Pinpoint the cell where the given text exists, returning its (x, y) midpoint coordinate. 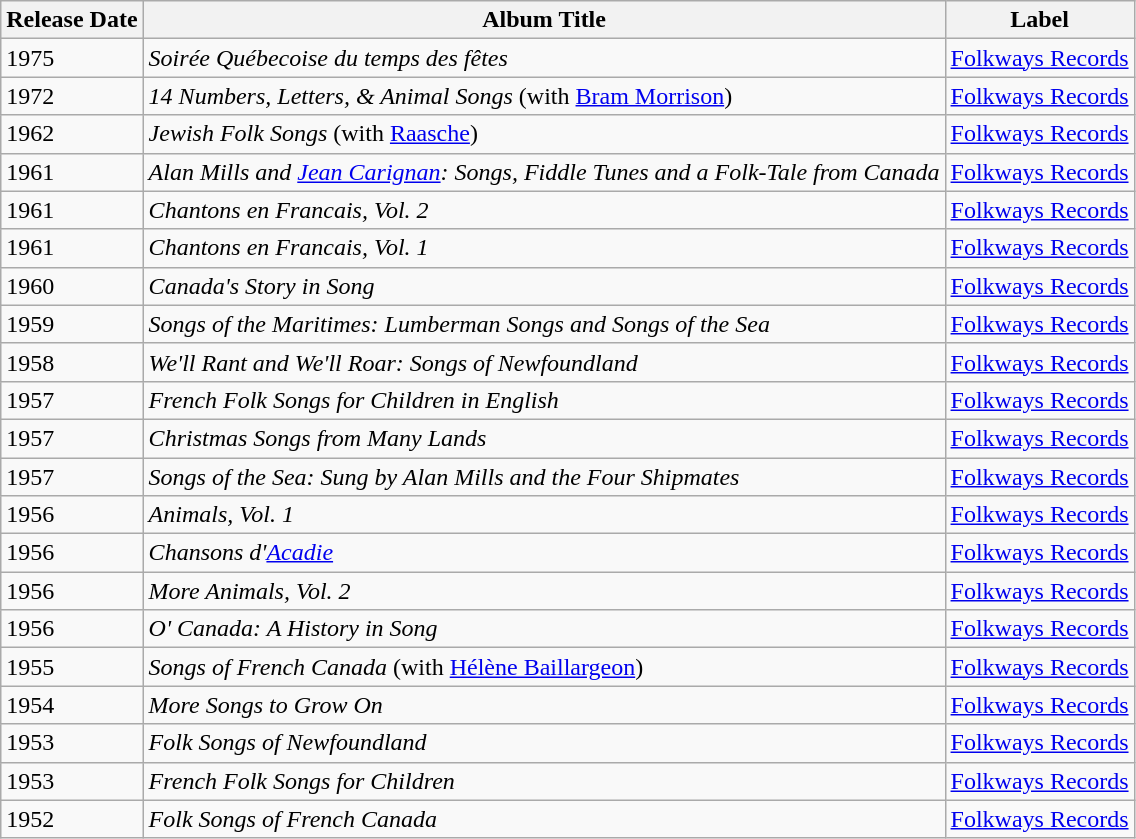
Canada's Story in Song (544, 286)
O' Canada: A History in Song (544, 629)
French Folk Songs for Children (544, 781)
Soirée Québecoise du temps des fêtes (544, 58)
Folk Songs of Newfoundland (544, 743)
Chansons d'Acadie (544, 553)
Label (1040, 20)
1952 (72, 819)
Songs of French Canada (with Hélène Baillargeon) (544, 667)
Songs of the Sea: Sung by Alan Mills and the Four Shipmates (544, 477)
Alan Mills and Jean Carignan: Songs, Fiddle Tunes and a Folk-Tale from Canada (544, 172)
1954 (72, 705)
1958 (72, 362)
More Songs to Grow On (544, 705)
Chantons en Francais, Vol. 1 (544, 248)
1960 (72, 286)
1962 (72, 134)
Animals, Vol. 1 (544, 515)
1955 (72, 667)
Christmas Songs from Many Lands (544, 438)
1972 (72, 96)
14 Numbers, Letters, & Animal Songs (with Bram Morrison) (544, 96)
Album Title (544, 20)
1959 (72, 324)
Songs of the Maritimes: Lumberman Songs and Songs of the Sea (544, 324)
Jewish Folk Songs (with Raasche) (544, 134)
French Folk Songs for Children in English (544, 400)
1975 (72, 58)
More Animals, Vol. 2 (544, 591)
Folk Songs of French Canada (544, 819)
Chantons en Francais, Vol. 2 (544, 210)
We'll Rant and We'll Roar: Songs of Newfoundland (544, 362)
Release Date (72, 20)
